Identify which cell holds the provided text, then report its (X, Y) central coordinate. 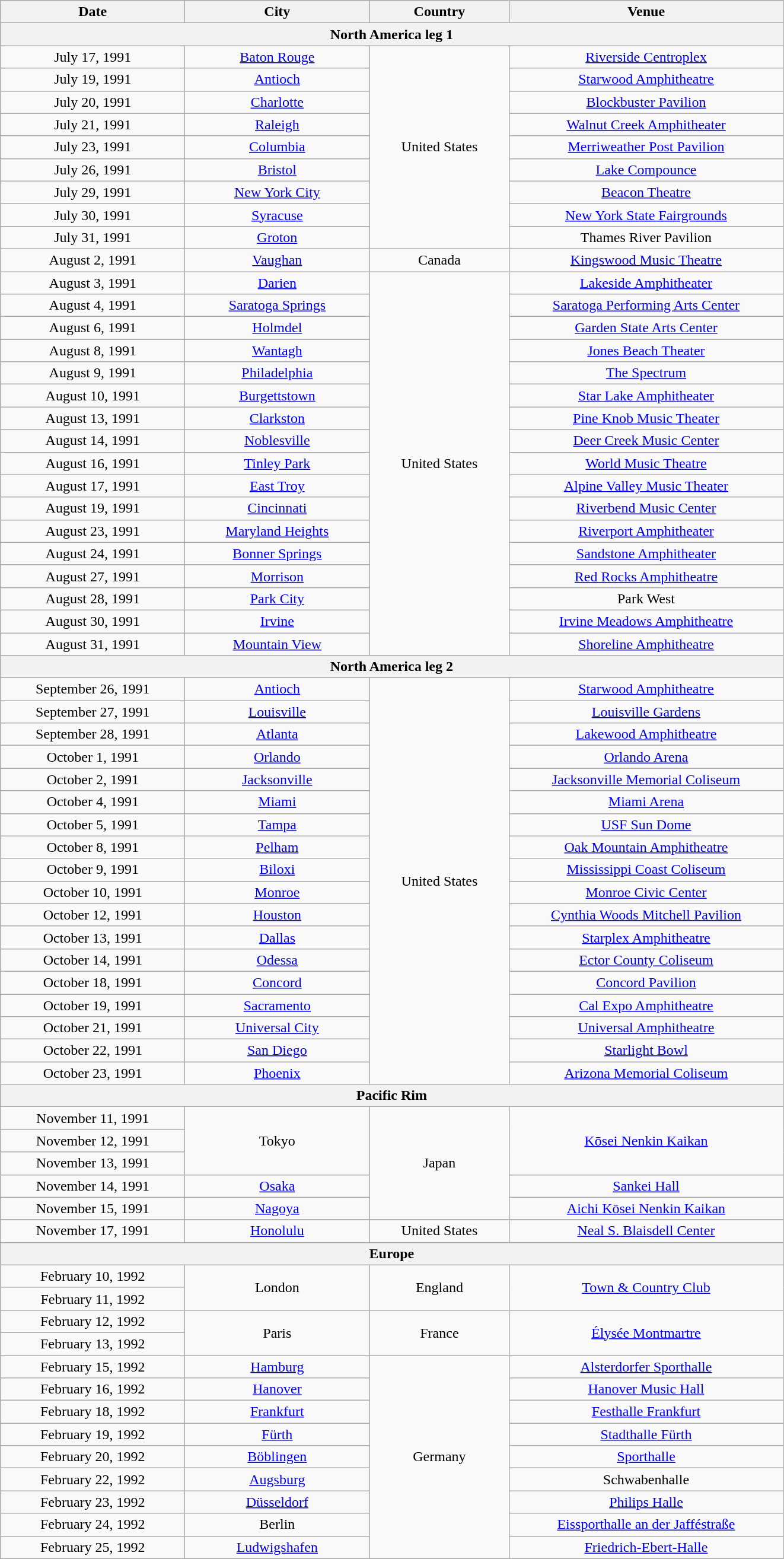
Paris (278, 1332)
Böblingen (278, 1457)
Miami Arena (646, 802)
Düsseldorf (278, 1502)
Cal Expo Amphitheatre (646, 1006)
February 15, 1992 (93, 1366)
Pacific Rim (391, 1096)
Lakeside Amphitheater (646, 283)
October 21, 1991 (93, 1028)
Tinley Park (278, 463)
February 10, 1992 (93, 1276)
February 13, 1992 (93, 1344)
Japan (439, 1163)
Park City (278, 599)
New York State Fairgrounds (646, 215)
Irvine Meadows Amphitheatre (646, 621)
February 12, 1992 (93, 1321)
Bonner Springs (278, 553)
Mountain View (278, 644)
August 28, 1991 (93, 599)
Concord (278, 982)
Kōsei Nenkin Kaikan (646, 1141)
Starplex Amphitheatre (646, 937)
August 3, 1991 (93, 283)
August 31, 1991 (93, 644)
February 18, 1992 (93, 1412)
Riverbend Music Center (646, 508)
Tampa (278, 825)
November 12, 1991 (93, 1141)
August 6, 1991 (93, 328)
October 10, 1991 (93, 892)
Shoreline Amphitheatre (646, 644)
Town & Country Club (646, 1287)
Pelham (278, 847)
July 23, 1991 (93, 147)
August 14, 1991 (93, 441)
Walnut Creek Amphitheater (646, 125)
February 23, 1992 (93, 1502)
Columbia (278, 147)
February 24, 1992 (93, 1525)
October 9, 1991 (93, 870)
Hanover (278, 1389)
August 23, 1991 (93, 531)
Riverside Centroplex (646, 57)
Orlando (278, 757)
Star Lake Amphitheater (646, 396)
October 22, 1991 (93, 1051)
Élysée Montmartre (646, 1332)
Neal S. Blaisdell Center (646, 1231)
Arizona Memorial Coliseum (646, 1073)
September 26, 1991 (93, 689)
August 30, 1991 (93, 621)
October 4, 1991 (93, 802)
Aichi Kōsei Nenkin Kaikan (646, 1208)
Dallas (278, 937)
October 1, 1991 (93, 757)
Phoenix (278, 1073)
February 11, 1992 (93, 1299)
Augsburg (278, 1480)
October 14, 1991 (93, 960)
Sacramento (278, 1006)
Irvine (278, 621)
Groton (278, 237)
East Troy (278, 486)
October 13, 1991 (93, 937)
Burgettstown (278, 396)
Kingswood Music Theatre (646, 260)
July 31, 1991 (93, 237)
August 2, 1991 (93, 260)
Charlotte (278, 102)
Schwabenhalle (646, 1480)
Country (439, 12)
Jones Beach Theater (646, 351)
Lake Compounce (646, 170)
Park West (646, 599)
July 19, 1991 (93, 79)
July 26, 1991 (93, 170)
Orlando Arena (646, 757)
Blockbuster Pavilion (646, 102)
Atlanta (278, 734)
Thames River Pavilion (646, 237)
August 9, 1991 (93, 373)
Beacon Theatre (646, 192)
Deer Creek Music Center (646, 441)
Universal City (278, 1028)
Alsterdorfer Sporthalle (646, 1366)
The Spectrum (646, 373)
Eissporthalle an der Jafféstraße (646, 1525)
August 8, 1991 (93, 351)
August 27, 1991 (93, 576)
July 30, 1991 (93, 215)
August 13, 1991 (93, 418)
Garden State Arts Center (646, 328)
November 15, 1991 (93, 1208)
September 28, 1991 (93, 734)
Sandstone Amphitheater (646, 553)
Frankfurt (278, 1412)
Houston (278, 915)
February 25, 1992 (93, 1547)
Friedrich-Ebert-Halle (646, 1547)
Odessa (278, 960)
London (278, 1287)
Vaughan (278, 260)
Merriweather Post Pavilion (646, 147)
Saratoga Springs (278, 306)
Date (93, 12)
France (439, 1332)
September 27, 1991 (93, 712)
Canada (439, 260)
Venue (646, 12)
Maryland Heights (278, 531)
Mississippi Coast Coliseum (646, 870)
November 13, 1991 (93, 1163)
Miami (278, 802)
Alpine Valley Music Theater (646, 486)
November 11, 1991 (93, 1118)
Saratoga Performing Arts Center (646, 306)
Philips Halle (646, 1502)
Lakewood Amphitheatre (646, 734)
Monroe Civic Center (646, 892)
Monroe (278, 892)
City (278, 12)
Baton Rouge (278, 57)
August 19, 1991 (93, 508)
Osaka (278, 1186)
Sporthalle (646, 1457)
October 12, 1991 (93, 915)
North America leg 1 (391, 34)
Syracuse (278, 215)
Darien (278, 283)
San Diego (278, 1051)
Louisville Gardens (646, 712)
Europe (391, 1253)
October 8, 1991 (93, 847)
Noblesville (278, 441)
February 19, 1992 (93, 1434)
Jacksonville Memorial Coliseum (646, 779)
October 18, 1991 (93, 982)
Hamburg (278, 1366)
Pine Knob Music Theater (646, 418)
August 4, 1991 (93, 306)
Ector County Coliseum (646, 960)
Honolulu (278, 1231)
Fürth (278, 1434)
Hanover Music Hall (646, 1389)
August 16, 1991 (93, 463)
July 21, 1991 (93, 125)
October 2, 1991 (93, 779)
July 17, 1991 (93, 57)
July 29, 1991 (93, 192)
Biloxi (278, 870)
Morrison (278, 576)
July 20, 1991 (93, 102)
USF Sun Dome (646, 825)
Nagoya (278, 1208)
Jacksonville (278, 779)
August 24, 1991 (93, 553)
November 14, 1991 (93, 1186)
Starlight Bowl (646, 1051)
New York City (278, 192)
August 17, 1991 (93, 486)
Holmdel (278, 328)
England (439, 1287)
Festhalle Frankfurt (646, 1412)
Ludwigshafen (278, 1547)
Cincinnati (278, 508)
Clarkston (278, 418)
World Music Theatre (646, 463)
Sankei Hall (646, 1186)
February 20, 1992 (93, 1457)
Stadthalle Fürth (646, 1434)
Bristol (278, 170)
North America leg 2 (391, 667)
Riverport Amphitheater (646, 531)
February 22, 1992 (93, 1480)
February 16, 1992 (93, 1389)
November 17, 1991 (93, 1231)
October 5, 1991 (93, 825)
Louisville (278, 712)
October 19, 1991 (93, 1006)
Philadelphia (278, 373)
Berlin (278, 1525)
Wantagh (278, 351)
Red Rocks Amphitheatre (646, 576)
Concord Pavilion (646, 982)
Universal Amphitheatre (646, 1028)
Cynthia Woods Mitchell Pavilion (646, 915)
Raleigh (278, 125)
Germany (439, 1457)
Oak Mountain Amphitheatre (646, 847)
Tokyo (278, 1141)
October 23, 1991 (93, 1073)
August 10, 1991 (93, 396)
